Output the (x, y) coordinate of the center of the cell containing the given text.  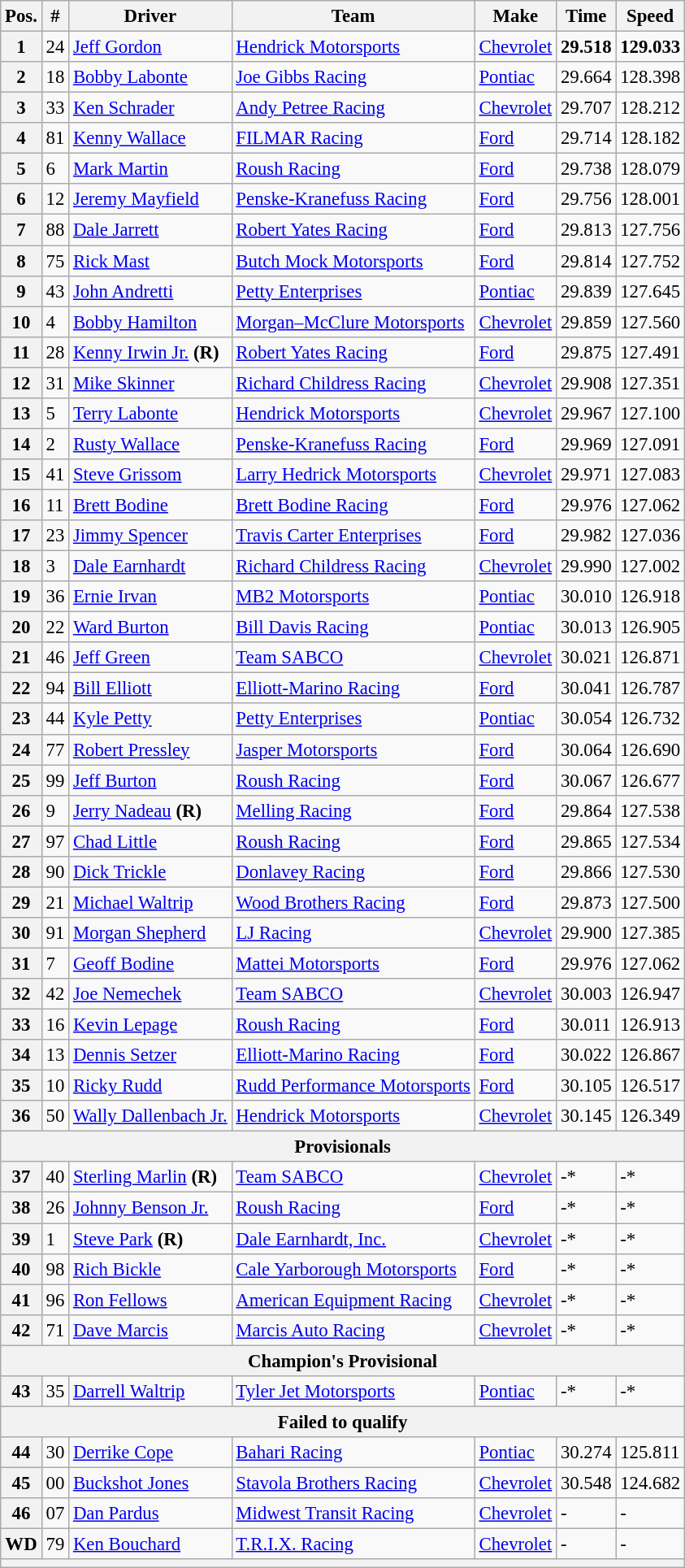
97 (55, 841)
Kenny Wallace (150, 138)
Ken Bouchard (150, 1544)
Geoff Bodine (150, 963)
8 (21, 261)
126.517 (650, 1086)
29 (21, 902)
WD (21, 1544)
# (55, 16)
Darrell Waltrip (150, 1392)
126.677 (650, 780)
Jerry Nadeau (R) (150, 810)
Melling Racing (353, 810)
Mark Martin (150, 169)
Steve Grissom (150, 475)
127.756 (650, 230)
127.534 (650, 841)
Jasper Motorsports (353, 749)
29.813 (587, 230)
Jeff Burton (150, 780)
96 (55, 1300)
126.871 (650, 658)
126.918 (650, 597)
Dennis Setzer (150, 1055)
Buckshot Jones (150, 1483)
Joe Gibbs Racing (353, 77)
127.036 (650, 536)
88 (55, 230)
125.811 (650, 1453)
Kevin Lepage (150, 1025)
Chad Little (150, 841)
127.491 (650, 352)
29.866 (587, 872)
81 (55, 138)
126.690 (650, 749)
Donlavey Racing (353, 872)
37 (21, 1178)
128.182 (650, 138)
Rich Bickle (150, 1269)
127.500 (650, 902)
07 (55, 1514)
29.756 (587, 199)
Bahari Racing (353, 1453)
Brett Bodine Racing (353, 505)
127.538 (650, 810)
30.548 (587, 1483)
T.R.I.X. Racing (353, 1544)
Midwest Transit Racing (353, 1514)
Tyler Jet Motorsports (353, 1392)
20 (21, 628)
Mattei Motorsports (353, 963)
19 (21, 597)
Robert Pressley (150, 749)
Johnny Benson Jr. (150, 1208)
Sterling Marlin (R) (150, 1178)
Brett Bodine (150, 505)
Morgan Shepherd (150, 933)
Ernie Irvan (150, 597)
Wally Dallenbach Jr. (150, 1116)
30.041 (587, 688)
126.867 (650, 1055)
Bobby Hamilton (150, 322)
71 (55, 1330)
128.001 (650, 199)
Dale Earnhardt, Inc. (353, 1239)
25 (21, 780)
128.079 (650, 169)
29.664 (587, 77)
94 (55, 688)
127.560 (650, 322)
39 (21, 1239)
Jimmy Spencer (150, 536)
Champion's Provisional (343, 1361)
Kenny Irwin Jr. (R) (150, 352)
Jeff Gordon (150, 47)
127.002 (650, 567)
29.814 (587, 261)
127.645 (650, 291)
126.349 (650, 1116)
29.900 (587, 933)
75 (55, 261)
Bobby Labonte (150, 77)
29.839 (587, 291)
34 (21, 1055)
29.714 (587, 138)
128.212 (650, 108)
29.518 (587, 47)
Ricky Rudd (150, 1086)
Rusty Wallace (150, 444)
17 (21, 536)
Larry Hedrick Motorsports (353, 475)
29.990 (587, 567)
John Andretti (150, 291)
Bill Davis Racing (353, 628)
127.752 (650, 261)
14 (21, 444)
Ward Burton (150, 628)
Dan Pardus (150, 1514)
30.011 (587, 1025)
29.859 (587, 322)
90 (55, 872)
Ron Fellows (150, 1300)
00 (55, 1483)
29.908 (587, 383)
127.351 (650, 383)
Cale Yarborough Motorsports (353, 1269)
126.905 (650, 628)
Marcis Auto Racing (353, 1330)
29.873 (587, 902)
Dick Trickle (150, 872)
Rudd Performance Motorsports (353, 1086)
Failed to qualify (343, 1422)
Pos. (21, 16)
Joe Nemechek (150, 994)
30.021 (587, 658)
Wood Brothers Racing (353, 902)
29.982 (587, 536)
98 (55, 1269)
30.145 (587, 1116)
79 (55, 1544)
30.013 (587, 628)
LJ Racing (353, 933)
Mike Skinner (150, 383)
29.967 (587, 414)
FILMAR Racing (353, 138)
30.105 (587, 1086)
29.865 (587, 841)
Morgan–McClure Motorsports (353, 322)
Provisionals (343, 1147)
Andy Petree Racing (353, 108)
Bill Elliott (150, 688)
Speed (650, 16)
29.864 (587, 810)
91 (55, 933)
Travis Carter Enterprises (353, 536)
30.274 (587, 1453)
Jeff Green (150, 658)
Steve Park (R) (150, 1239)
30.003 (587, 994)
Driver (150, 16)
Rick Mast (150, 261)
29.707 (587, 108)
126.732 (650, 719)
126.947 (650, 994)
Jeremy Mayfield (150, 199)
30.022 (587, 1055)
45 (21, 1483)
27 (21, 841)
50 (55, 1116)
128.398 (650, 77)
Make (515, 16)
30.067 (587, 780)
127.100 (650, 414)
129.033 (650, 47)
Dale Earnhardt (150, 567)
32 (21, 994)
30.054 (587, 719)
Kyle Petty (150, 719)
127.091 (650, 444)
124.682 (650, 1483)
Michael Waltrip (150, 902)
29.971 (587, 475)
38 (21, 1208)
126.913 (650, 1025)
77 (55, 749)
Time (587, 16)
MB2 Motorsports (353, 597)
Terry Labonte (150, 414)
Ken Schrader (150, 108)
Dave Marcis (150, 1330)
30.064 (587, 749)
127.530 (650, 872)
Stavola Brothers Racing (353, 1483)
29.875 (587, 352)
127.385 (650, 933)
30.010 (587, 597)
Team (353, 16)
Dale Jarrett (150, 230)
99 (55, 780)
29.969 (587, 444)
127.083 (650, 475)
American Equipment Racing (353, 1300)
Derrike Cope (150, 1453)
Butch Mock Motorsports (353, 261)
15 (21, 475)
126.787 (650, 688)
29.738 (587, 169)
